Search for the cell housing the specified text and yield its [x, y] center coordinate. 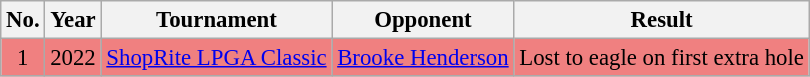
Opponent [423, 20]
ShopRite LPGA Classic [216, 58]
No. [23, 20]
1 [23, 58]
Tournament [216, 20]
Result [662, 20]
2022 [73, 58]
Lost to eagle on first extra hole [662, 58]
Year [73, 20]
Brooke Henderson [423, 58]
